Determine the [x, y] coordinate at the center of the cell enclosing the given text.  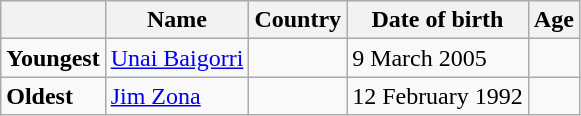
Date of birth [438, 20]
Jim Zona [177, 96]
Unai Baigorri [177, 58]
Age [554, 20]
Country [298, 20]
12 February 1992 [438, 96]
Oldest [53, 96]
Name [177, 20]
9 March 2005 [438, 58]
Youngest [53, 58]
